Return the [x, y] coordinate for the center point of the cell that contains the specified text.  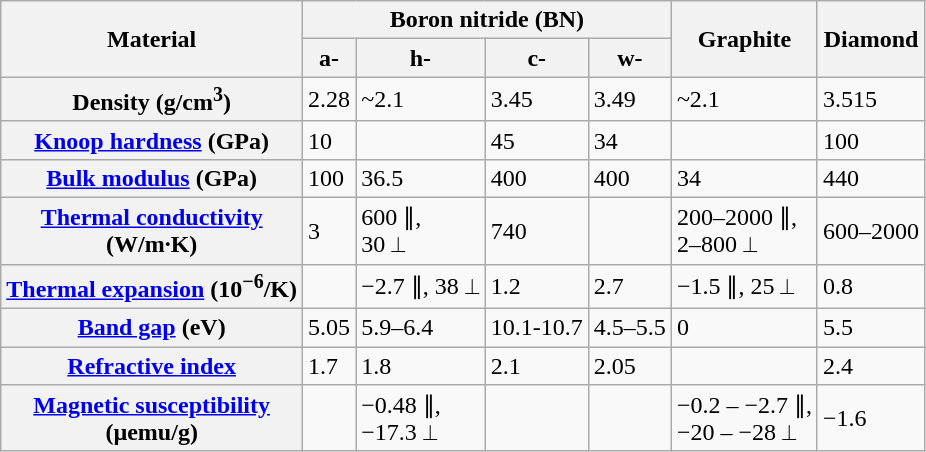
5.5 [870, 328]
1.8 [421, 366]
−0.2 – −2.7 ∥, −20 – −28 ⟂ [744, 418]
c- [536, 58]
Diamond [870, 39]
Thermal expansion (10−6/K) [152, 286]
2.05 [630, 366]
2.1 [536, 366]
Thermal conductivity (W/m·K) [152, 232]
36.5 [421, 178]
0 [744, 328]
5.05 [330, 328]
3.49 [630, 100]
200–2000 ∥, 2–800 ⟂ [744, 232]
Magnetic susceptibility (µemu/g) [152, 418]
Refractive index [152, 366]
Knoop hardness (GPa) [152, 140]
5.9–6.4 [421, 328]
h- [421, 58]
Graphite [744, 39]
45 [536, 140]
1.2 [536, 286]
Density (g/cm3) [152, 100]
2.7 [630, 286]
3 [330, 232]
10 [330, 140]
−0.48 ∥, −17.3 ⟂ [421, 418]
4.5–5.5 [630, 328]
600 ∥, 30 ⟂ [421, 232]
740 [536, 232]
2.28 [330, 100]
3.515 [870, 100]
a- [330, 58]
−1.6 [870, 418]
3.45 [536, 100]
10.1-10.7 [536, 328]
Bulk modulus (GPa) [152, 178]
440 [870, 178]
Band gap (eV) [152, 328]
0.8 [870, 286]
2.4 [870, 366]
−1.5 ∥, 25 ⟂ [744, 286]
Material [152, 39]
−2.7 ∥, 38 ⟂ [421, 286]
Boron nitride (BN) [488, 20]
w- [630, 58]
600–2000 [870, 232]
1.7 [330, 366]
